Pinpoint the cell where the given text exists, returning its [X, Y] midpoint coordinate. 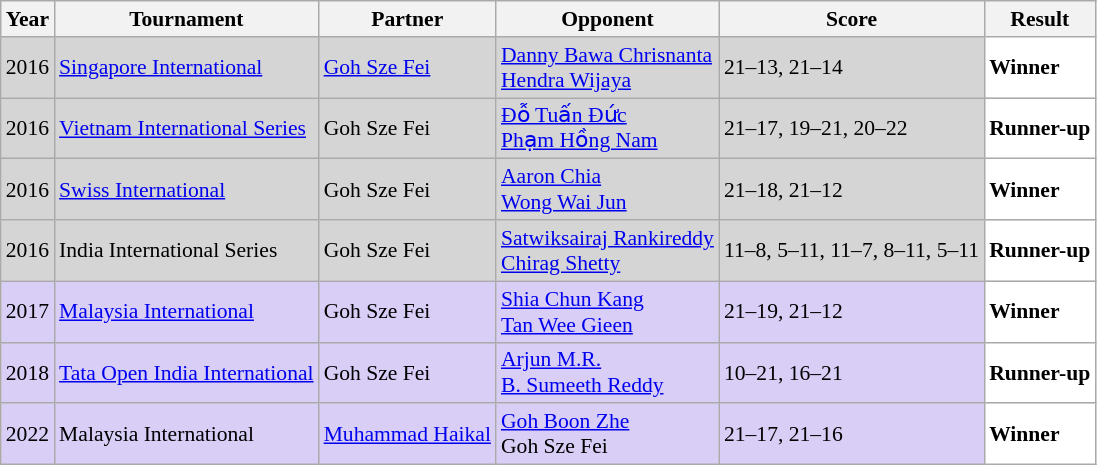
Muhammad Haikal [408, 434]
Vietnam International Series [186, 128]
10–21, 16–21 [852, 372]
21–17, 21–16 [852, 434]
Result [1040, 19]
21–17, 19–21, 20–22 [852, 128]
Aaron Chia Wong Wai Jun [608, 190]
2018 [28, 372]
Score [852, 19]
Tournament [186, 19]
Singapore International [186, 68]
21–13, 21–14 [852, 68]
Year [28, 19]
2022 [28, 434]
Danny Bawa Chrisnanta Hendra Wijaya [608, 68]
Đỗ Tuấn Đức Phạm Hồng Nam [608, 128]
Opponent [608, 19]
21–19, 21–12 [852, 312]
Partner [408, 19]
2017 [28, 312]
Tata Open India International [186, 372]
India International Series [186, 250]
Satwiksairaj Rankireddy Chirag Shetty [608, 250]
Goh Boon Zhe Goh Sze Fei [608, 434]
Swiss International [186, 190]
Arjun M.R. B. Sumeeth Reddy [608, 372]
21–18, 21–12 [852, 190]
Shia Chun Kang Tan Wee Gieen [608, 312]
11–8, 5–11, 11–7, 8–11, 5–11 [852, 250]
